Extract the (x, y) coordinate from the center of the cell holding the provided text.  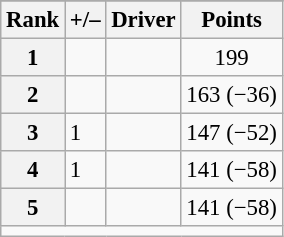
+/– (86, 20)
147 (−52) (232, 133)
163 (−36) (232, 95)
Rank (33, 20)
Driver (144, 20)
5 (33, 208)
4 (33, 170)
2 (33, 95)
3 (33, 133)
199 (232, 58)
Points (232, 20)
